Extract the (x, y) coordinate from the center of the cell holding the provided text.  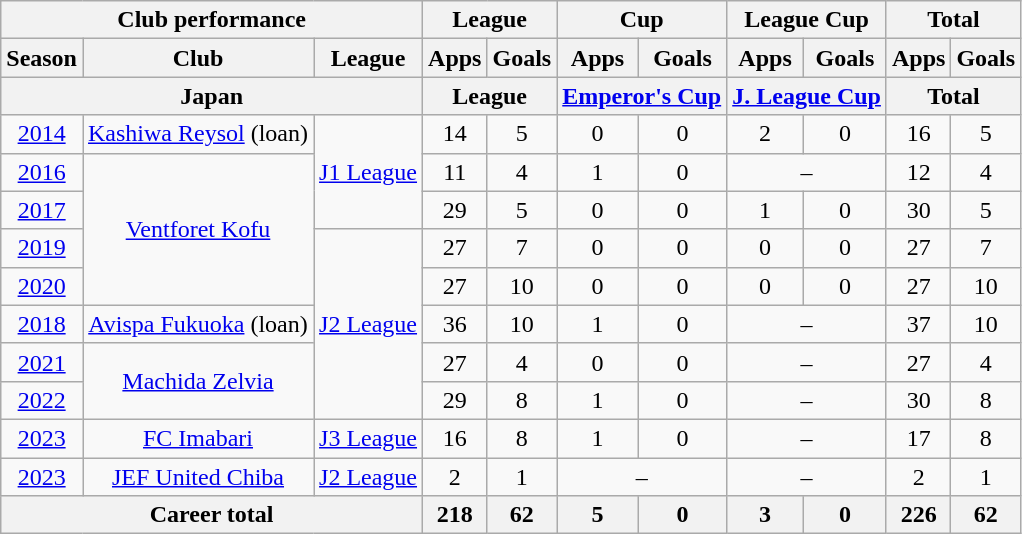
Machida Zelvia (198, 381)
Kashiwa Reysol (loan) (198, 134)
JEF United Chiba (198, 477)
2019 (42, 248)
League Cup (807, 20)
11 (455, 172)
2021 (42, 362)
Season (42, 58)
Career total (212, 515)
J. League Cup (807, 96)
J1 League (368, 172)
2018 (42, 324)
2014 (42, 134)
Cup (642, 20)
2020 (42, 286)
2022 (42, 400)
J3 League (368, 438)
37 (918, 324)
FC Imabari (198, 438)
Avispa Fukuoka (loan) (198, 324)
14 (455, 134)
Club (198, 58)
2017 (42, 210)
226 (918, 515)
2016 (42, 172)
17 (918, 438)
Ventforet Kofu (198, 229)
12 (918, 172)
Emperor's Cup (642, 96)
3 (766, 515)
36 (455, 324)
Japan (212, 96)
Club performance (212, 20)
218 (455, 515)
